Identify which cell holds the provided text, then report its (X, Y) central coordinate. 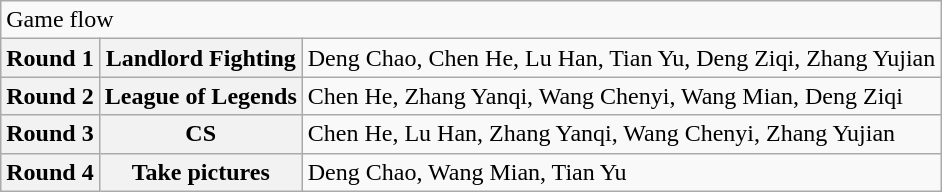
Round 1 (50, 58)
Take pictures (200, 172)
Round 2 (50, 96)
League of Legends (200, 96)
Landlord Fighting (200, 58)
Game flow (471, 20)
Round 3 (50, 134)
Deng Chao, Wang Mian, Tian Yu (622, 172)
CS (200, 134)
Deng Chao, Chen He, Lu Han, Tian Yu, Deng Ziqi, Zhang Yujian (622, 58)
Chen He, Lu Han, Zhang Yanqi, Wang Chenyi, Zhang Yujian (622, 134)
Chen He, Zhang Yanqi, Wang Chenyi, Wang Mian, Deng Ziqi (622, 96)
Round 4 (50, 172)
